Provide the [X, Y] coordinate of the cell's center where the given text is located.  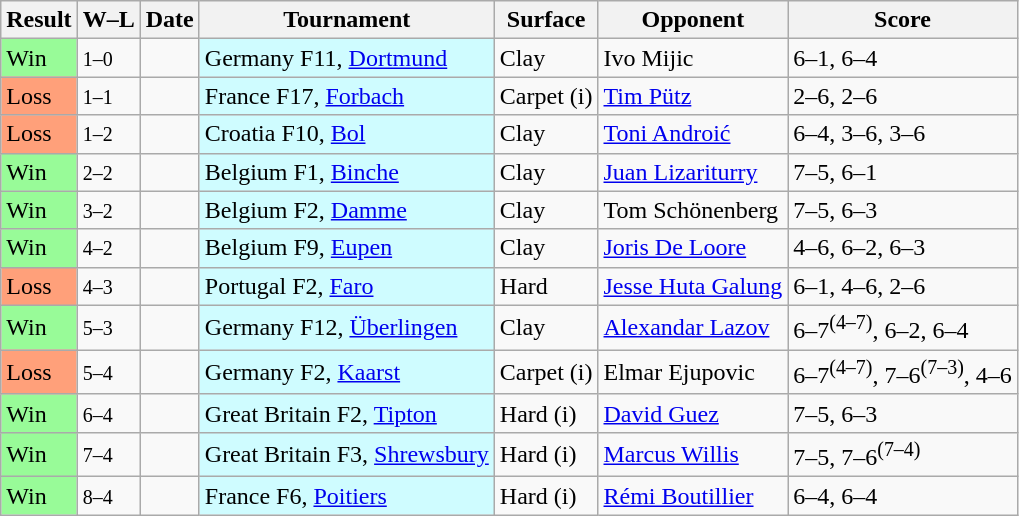
8–4 [108, 496]
Germany F12, Überlingen [346, 328]
Belgium F9, Eupen [346, 248]
Opponent [693, 20]
Jesse Huta Galung [693, 286]
Ivo Mijic [693, 58]
6–7(4–7), 6–2, 6–4 [903, 328]
6–1, 6–4 [903, 58]
4–3 [108, 286]
Marcus Willis [693, 454]
Elmar Ejupovic [693, 372]
6–1, 4–6, 2–6 [903, 286]
Rémi Boutillier [693, 496]
Germany F11, Dortmund [346, 58]
David Guez [693, 413]
Alexandar Lazov [693, 328]
1–1 [108, 96]
Score [903, 20]
Toni Androić [693, 134]
1–0 [108, 58]
Surface [546, 20]
Great Britain F3, Shrewsbury [346, 454]
Germany F2, Kaarst [346, 372]
Belgium F1, Binche [346, 172]
Belgium F2, Damme [346, 210]
France F17, Forbach [346, 96]
2–2 [108, 172]
Tim Pütz [693, 96]
4–2 [108, 248]
Result [39, 20]
5–3 [108, 328]
6–4, 3–6, 3–6 [903, 134]
Tom Schönenberg [693, 210]
6–4, 6–4 [903, 496]
1–2 [108, 134]
Great Britain F2, Tipton [346, 413]
W–L [108, 20]
4–6, 6–2, 6–3 [903, 248]
Croatia F10, Bol [346, 134]
6–7(4–7), 7–6(7–3), 4–6 [903, 372]
7–5, 6–1 [903, 172]
6–4 [108, 413]
3–2 [108, 210]
Tournament [346, 20]
Portugal F2, Faro [346, 286]
Joris De Loore [693, 248]
7–5, 7–6(7–4) [903, 454]
Date [170, 20]
7–4 [108, 454]
5–4 [108, 372]
2–6, 2–6 [903, 96]
Hard [546, 286]
France F6, Poitiers [346, 496]
Juan Lizariturry [693, 172]
